Return the [X, Y] coordinate for the center point of the cell that contains the specified text.  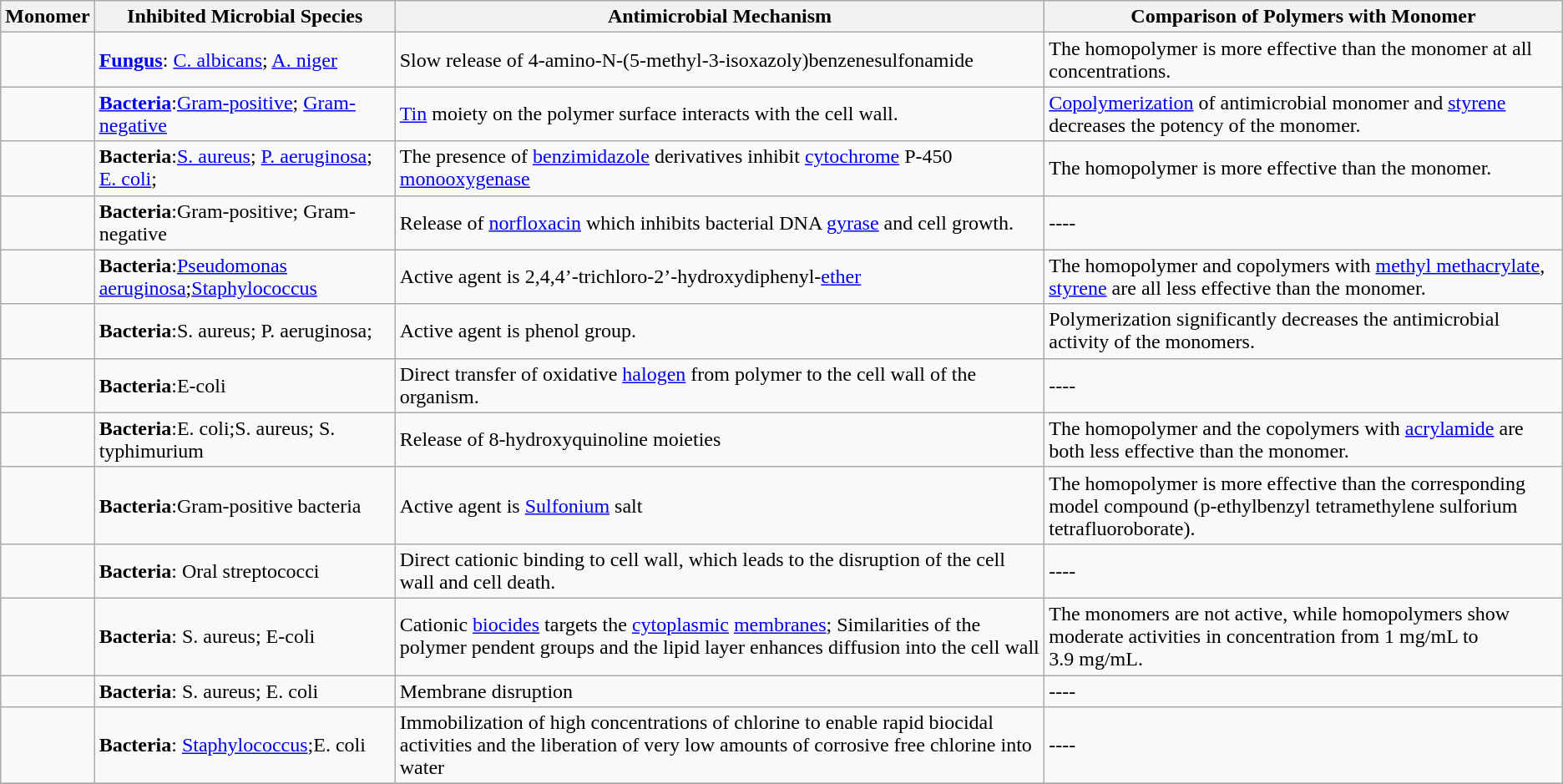
Bacteria:E. coli;S. aureus; S. typhimurium [245, 439]
Copolymerization of antimicrobial monomer and styrene decreases the potency of the monomer. [1304, 114]
Inhibited Microbial Species [245, 17]
Active agent is Sulfonium salt [720, 505]
The presence of benzimidazole derivatives inhibit cytochrome P-450 monooxygenase [720, 169]
The monomers are not active, while homopolymers show moderate activities in concentration from 1 mg/mL to 3.9 mg/mL. [1304, 636]
Bacteria:S. aureus; P. aeruginosa; E. coli; [245, 169]
Direct transfer of oxidative halogen from polymer to the cell wall of the organism. [720, 386]
The homopolymer is more effective than the corresponding model compound (p-ethylbenzyl tetramethylene sulforium tetrafluoroborate). [1304, 505]
Active agent is phenol group. [720, 331]
Monomer [48, 17]
Active agent is 2,4,4’-trichloro-2’-hydroxydiphenyl-ether [720, 277]
The homopolymer is more effective than the monomer at all concentrations. [1304, 60]
Bacteria: S. aureus; E. coli [245, 690]
Comparison of Polymers with Monomer [1304, 17]
Bacteria: S. aureus; E-coli [245, 636]
Fungus: C. albicans; A. niger [245, 60]
Tin moiety on the polymer surface interacts with the cell wall. [720, 114]
The homopolymer and the copolymers with acrylamide are both less effective than the monomer. [1304, 439]
Bacteria: Oral streptococci [245, 571]
Release of norfloxacin which inhibits bacterial DNA gyrase and cell growth. [720, 222]
Bacteria:S. aureus; P. aeruginosa; [245, 331]
The homopolymer is more effective than the monomer. [1304, 169]
Bacteria:Gram-positive bacteria [245, 505]
Bacteria: Staphylococcus;E. coli [245, 746]
Bacteria:Pseudomonas aeruginosa;Staphylococcus [245, 277]
Membrane disruption [720, 690]
Release of 8-hydroxyquinoline moieties [720, 439]
Antimicrobial Mechanism [720, 17]
Polymerization significantly decreases the antimicrobial activity of the monomers. [1304, 331]
Direct cationic binding to cell wall, which leads to the disruption of the cell wall and cell death. [720, 571]
The homopolymer and copolymers with methyl methacrylate, styrene are all less effective than the monomer. [1304, 277]
Slow release of 4-amino-N-(5-methyl-3-isoxazoly)benzenesulfonamide [720, 60]
Bacteria:E-coli [245, 386]
